Capture the cell that displays the provided text and extract its (x, y) central coordinate. 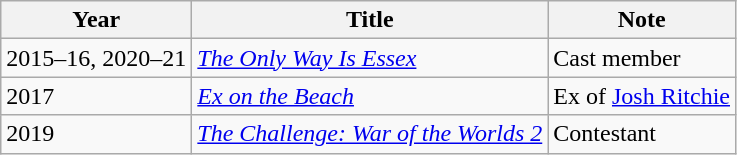
2017 (96, 96)
Contestant (642, 134)
Ex of Josh Ritchie (642, 96)
2019 (96, 134)
Note (642, 20)
Year (96, 20)
The Challenge: War of the Worlds 2 (370, 134)
Title (370, 20)
The Only Way Is Essex (370, 58)
Ex on the Beach (370, 96)
2015–16, 2020–21 (96, 58)
Cast member (642, 58)
